Output the [x, y] coordinate of the center of the cell containing the given text.  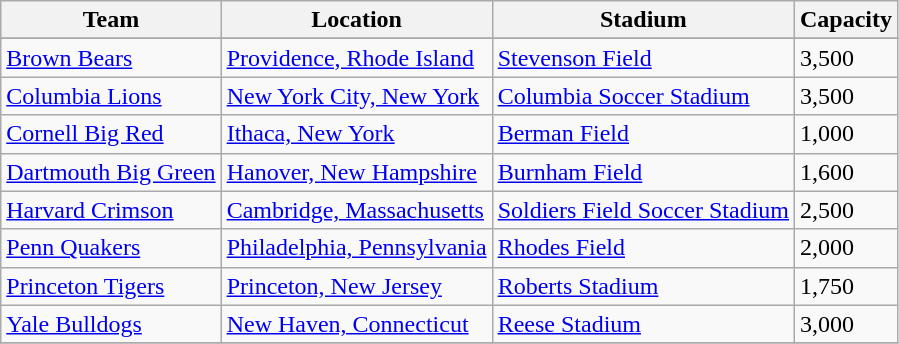
Cambridge, Massachusetts [356, 210]
Berman Field [643, 134]
Providence, Rhode Island [356, 58]
Cornell Big Red [111, 134]
Team [111, 20]
Reese Stadium [643, 324]
3,000 [846, 324]
2,500 [846, 210]
Princeton, New Jersey [356, 286]
Ithaca, New York [356, 134]
2,000 [846, 248]
1,600 [846, 172]
New York City, New York [356, 96]
Columbia Soccer Stadium [643, 96]
Roberts Stadium [643, 286]
Stevenson Field [643, 58]
Soldiers Field Soccer Stadium [643, 210]
Harvard Crimson [111, 210]
Penn Quakers [111, 248]
Princeton Tigers [111, 286]
Burnham Field [643, 172]
Location [356, 20]
1,000 [846, 134]
New Haven, Connecticut [356, 324]
1,750 [846, 286]
Stadium [643, 20]
Philadelphia, Pennsylvania [356, 248]
Brown Bears [111, 58]
Hanover, New Hampshire [356, 172]
Yale Bulldogs [111, 324]
Capacity [846, 20]
Columbia Lions [111, 96]
Dartmouth Big Green [111, 172]
Rhodes Field [643, 248]
